Extract the (X, Y) coordinate from the center of the cell holding the provided text.  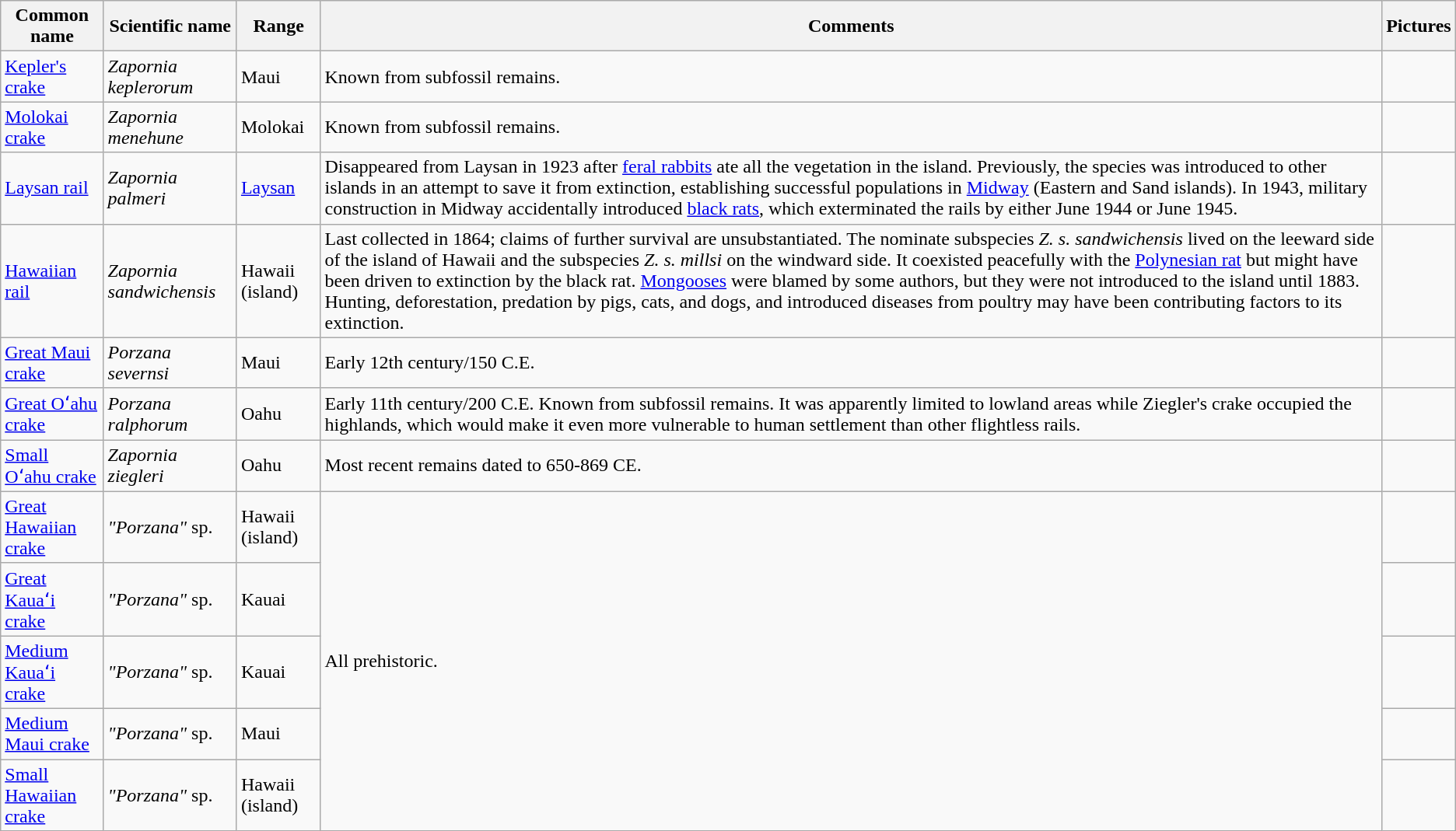
Molokai crake (52, 127)
Common name (52, 26)
Great Oʻahu crake (52, 414)
Most recent remains dated to 650-869 CE. (851, 466)
Zapornia palmeri (170, 188)
Early 12th century/150 C.E. (851, 362)
Porzana ralphorum (170, 414)
Laysan (278, 188)
Zapornia ziegleri (170, 466)
Small Hawaiian crake (52, 794)
Great Kauaʻi crake (52, 599)
Porzana severnsi (170, 362)
Great Maui crake (52, 362)
Scientific name (170, 26)
Small Oʻahu crake (52, 466)
Kepler's crake (52, 76)
Zapornia sandwichensis (170, 281)
Medium Kauaʻi crake (52, 672)
Zapornia keplerorum (170, 76)
Medium Maui crake (52, 734)
Laysan rail (52, 188)
Pictures (1419, 26)
All prehistoric. (851, 661)
Hawaiian rail (52, 281)
Range (278, 26)
Zapornia menehune (170, 127)
Comments (851, 26)
Great Hawaiian crake (52, 527)
Molokai (278, 127)
